For the text-containing cell, return its midpoint in [x, y] coordinate format. 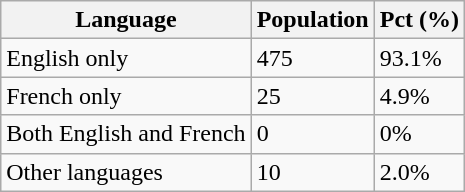
Population [312, 20]
475 [312, 58]
Other languages [126, 172]
0% [419, 134]
25 [312, 96]
Language [126, 20]
4.9% [419, 96]
93.1% [419, 58]
English only [126, 58]
0 [312, 134]
French only [126, 96]
10 [312, 172]
Pct (%) [419, 20]
Both English and French [126, 134]
2.0% [419, 172]
